Return the (X, Y) coordinate for the center point of the cell that contains the specified text.  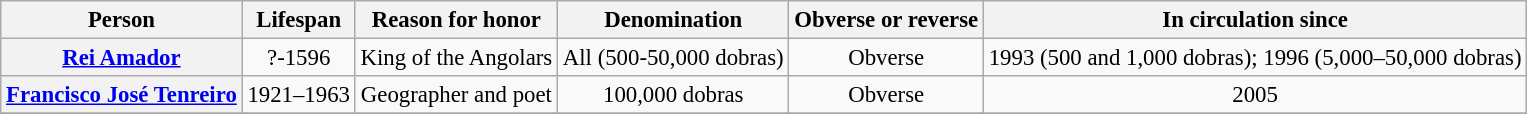
Geographer and poet (456, 95)
1993 (500 and 1,000 dobras); 1996 (5,000–50,000 dobras) (1254, 58)
Obverse or reverse (886, 20)
Denomination (674, 20)
1921–1963 (298, 95)
Reason for honor (456, 20)
All (500-50,000 dobras) (674, 58)
?-1596 (298, 58)
Rei Amador (122, 58)
Person (122, 20)
In circulation since (1254, 20)
King of the Angolars (456, 58)
Lifespan (298, 20)
Francisco José Tenreiro (122, 95)
100,000 dobras (674, 95)
2005 (1254, 95)
